Scan for the cell matching the given text and deliver its [x, y] coordinate at center. 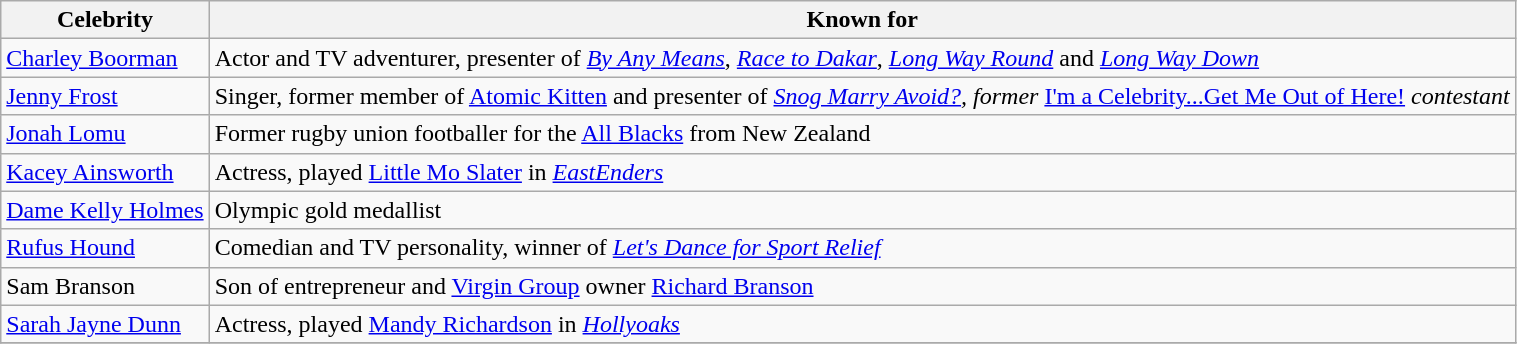
Son of entrepreneur and Virgin Group owner Richard Branson [862, 286]
Comedian and TV personality, winner of Let's Dance for Sport Relief [862, 248]
Sam Branson [105, 286]
Celebrity [105, 20]
Dame Kelly Holmes [105, 210]
Charley Boorman [105, 58]
Jenny Frost [105, 96]
Actor and TV adventurer, presenter of By Any Means, Race to Dakar, Long Way Round and Long Way Down [862, 58]
Former rugby union footballer for the All Blacks from New Zealand [862, 134]
Jonah Lomu [105, 134]
Actress, played Mandy Richardson in Hollyoaks [862, 324]
Singer, former member of Atomic Kitten and presenter of Snog Marry Avoid?, former I'm a Celebrity...Get Me Out of Here! contestant [862, 96]
Sarah Jayne Dunn [105, 324]
Kacey Ainsworth [105, 172]
Actress, played Little Mo Slater in EastEnders [862, 172]
Olympic gold medallist [862, 210]
Known for [862, 20]
Rufus Hound [105, 248]
